For the text-containing cell, return its midpoint in [x, y] coordinate format. 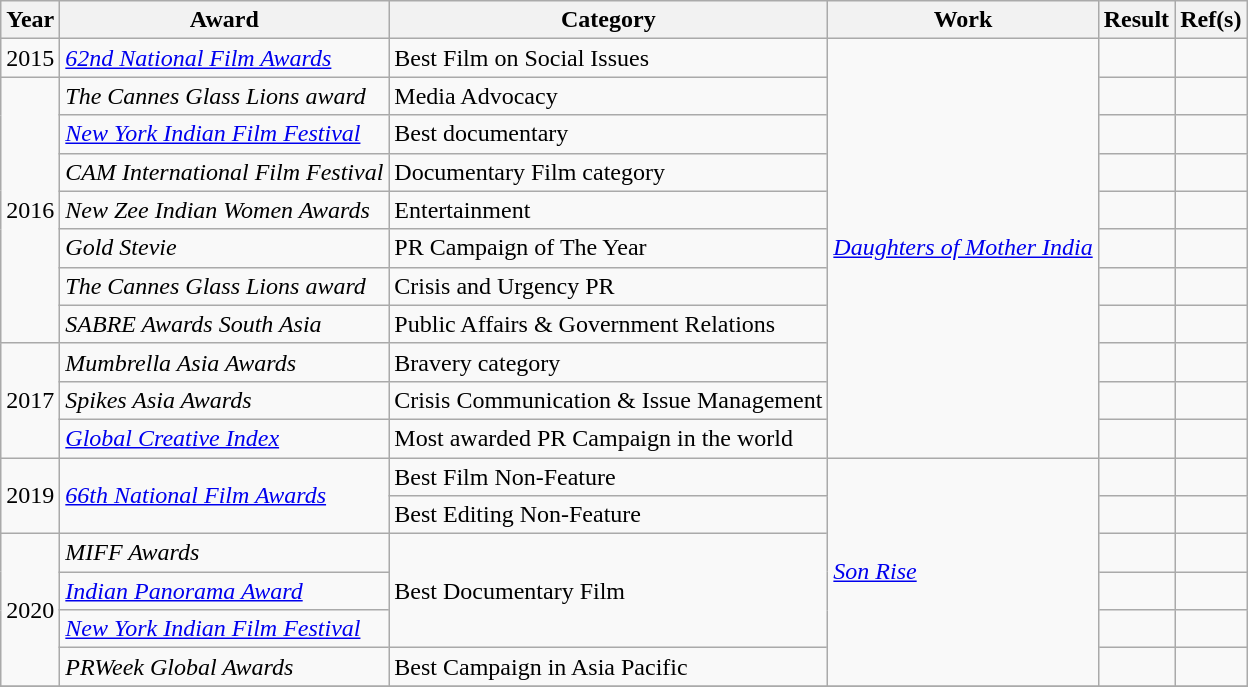
Crisis and Urgency PR [608, 286]
MIFF Awards [224, 553]
Result [1136, 20]
2020 [30, 610]
Best Documentary Film [608, 591]
Crisis Communication & Issue Management [608, 400]
Gold Stevie [224, 248]
Best Film on Social Issues [608, 58]
Documentary Film category [608, 172]
PRWeek Global Awards [224, 667]
62nd National Film Awards [224, 58]
Year [30, 20]
Category [608, 20]
Daughters of Mother India [963, 248]
Best documentary [608, 134]
Ref(s) [1211, 20]
Public Affairs & Government Relations [608, 324]
PR Campaign of The Year [608, 248]
2019 [30, 496]
Best Editing Non-Feature [608, 515]
Bravery category [608, 362]
Best Film Non-Feature [608, 477]
2015 [30, 58]
Son Rise [963, 572]
2017 [30, 400]
Media Advocacy [608, 96]
New Zee Indian Women Awards [224, 210]
CAM International Film Festival [224, 172]
2016 [30, 210]
Most awarded PR Campaign in the world [608, 438]
Global Creative Index [224, 438]
Work [963, 20]
Entertainment [608, 210]
Best Campaign in Asia Pacific [608, 667]
SABRE Awards South Asia [224, 324]
Indian Panorama Award [224, 591]
66th National Film Awards [224, 496]
Award [224, 20]
Mumbrella Asia Awards [224, 362]
Spikes Asia Awards [224, 400]
